Provide the (X, Y) coordinate of the cell's center where the given text is located.  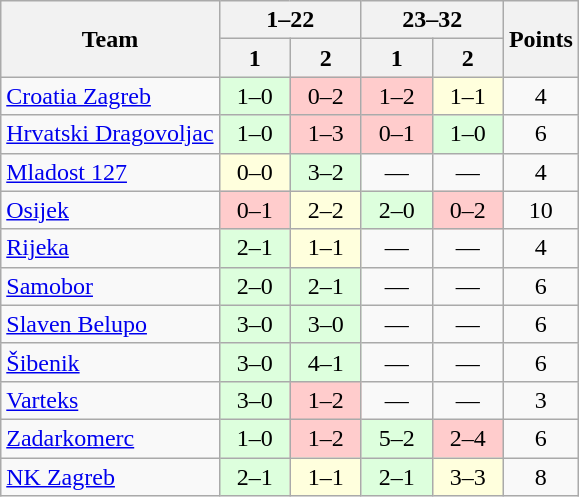
1–3 (326, 134)
NK Zagreb (110, 477)
Slaven Belupo (110, 324)
Osijek (110, 210)
3–2 (326, 172)
Croatia Zagreb (110, 96)
Points (540, 39)
4–1 (326, 362)
Šibenik (110, 362)
Samobor (110, 286)
3 (540, 400)
23–32 (432, 20)
Team (110, 39)
8 (540, 477)
3–3 (468, 477)
Zadarkomerc (110, 438)
Mladost 127 (110, 172)
1–22 (290, 20)
5–2 (396, 438)
10 (540, 210)
Hrvatski Dragovoljac (110, 134)
0–0 (254, 172)
Rijeka (110, 248)
Varteks (110, 400)
2–4 (468, 438)
2–2 (326, 210)
